Capture the cell that displays the provided text and extract its [x, y] central coordinate. 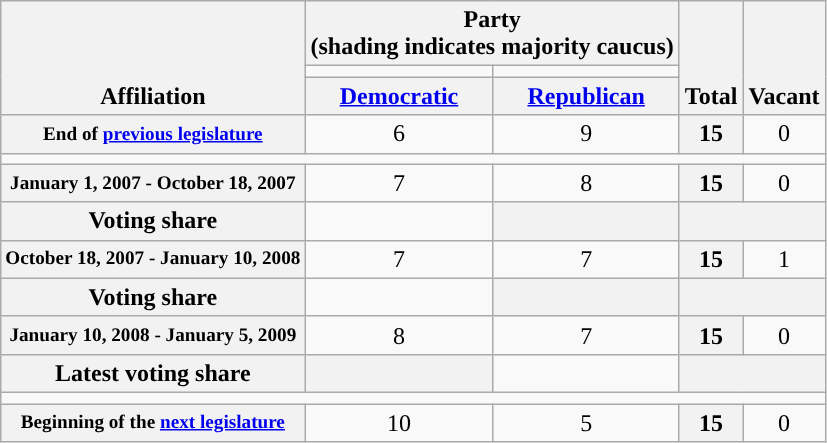
Party(shading indicates majority caucus) [492, 34]
1 [784, 259]
Democratic [399, 96]
End of previous legislature [153, 134]
October 18, 2007 - January 10, 2008 [153, 259]
January 1, 2007 - October 18, 2007 [153, 183]
9 [586, 134]
Vacant [784, 58]
Latest voting share [153, 373]
Total [711, 58]
Affiliation [153, 58]
6 [399, 134]
January 10, 2008 - January 5, 2009 [153, 335]
Beginning of the next legislature [153, 423]
10 [399, 423]
Republican [586, 96]
5 [586, 423]
